Return the [x, y] coordinate for the center point of the cell that contains the specified text.  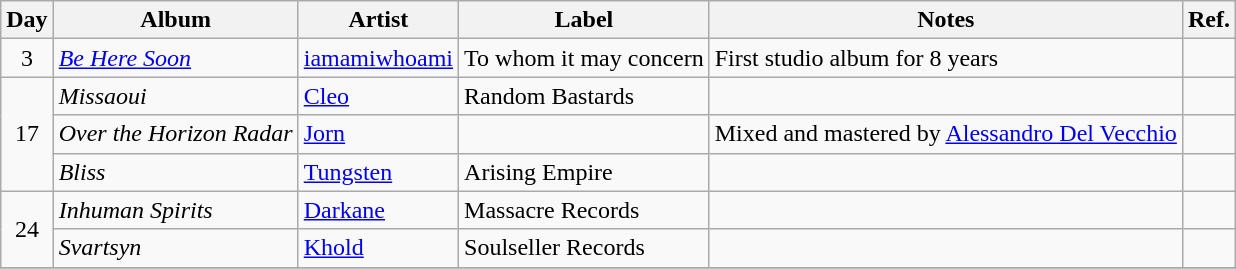
3 [27, 58]
Album [176, 20]
Svartsyn [176, 248]
Missaoui [176, 96]
Inhuman Spirits [176, 210]
Bliss [176, 172]
Artist [378, 20]
17 [27, 134]
Tungsten [378, 172]
Soulseller Records [584, 248]
Massacre Records [584, 210]
Mixed and mastered by Alessandro Del Vecchio [946, 134]
24 [27, 229]
Khold [378, 248]
Random Bastards [584, 96]
Arising Empire [584, 172]
Notes [946, 20]
Jorn [378, 134]
Over the Horizon Radar [176, 134]
Ref. [1208, 20]
Cleo [378, 96]
Label [584, 20]
To whom it may concern [584, 58]
First studio album for 8 years [946, 58]
iamamiwhoami [378, 58]
Darkane [378, 210]
Be Here Soon [176, 58]
Day [27, 20]
